For the text-containing cell, return its midpoint in [X, Y] coordinate format. 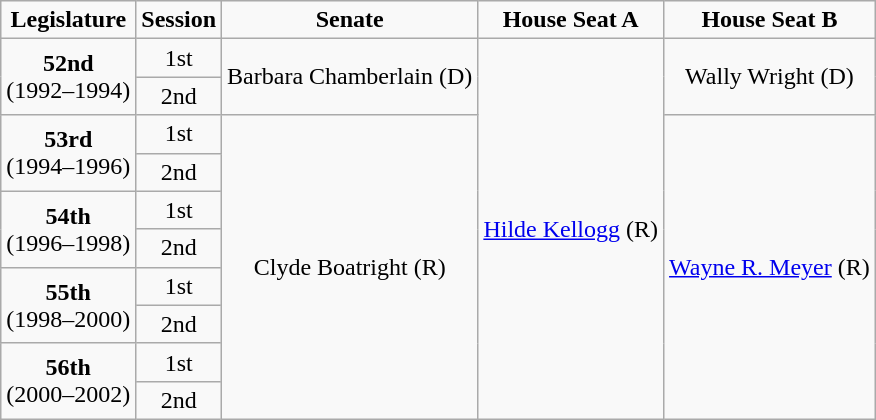
House Seat B [770, 20]
Session [179, 20]
Legislature [68, 20]
House Seat A [571, 20]
52nd (1992–1994) [68, 77]
Hilde Kellogg (R) [571, 230]
Barbara Chamberlain (D) [350, 77]
Wayne R. Meyer (R) [770, 267]
Wally Wright (D) [770, 77]
Clyde Boatright (R) [350, 267]
53rd (1994–1996) [68, 153]
55th (1998–2000) [68, 305]
Senate [350, 20]
56th (2000–2002) [68, 381]
54th (1996–1998) [68, 229]
